From the cell containing the given text, extract its center point as [X, Y] coordinate. 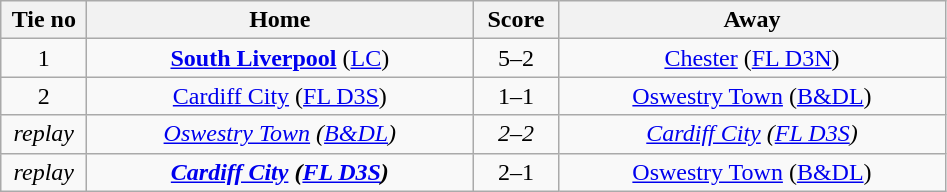
2–2 [516, 134]
2 [44, 96]
1–1 [516, 96]
South Liverpool (LC) [280, 58]
5–2 [516, 58]
Home [280, 20]
Tie no [44, 20]
Away [752, 20]
2–1 [516, 172]
Score [516, 20]
1 [44, 58]
Chester (FL D3N) [752, 58]
